Output the [x, y] coordinate of the center of the cell containing the given text.  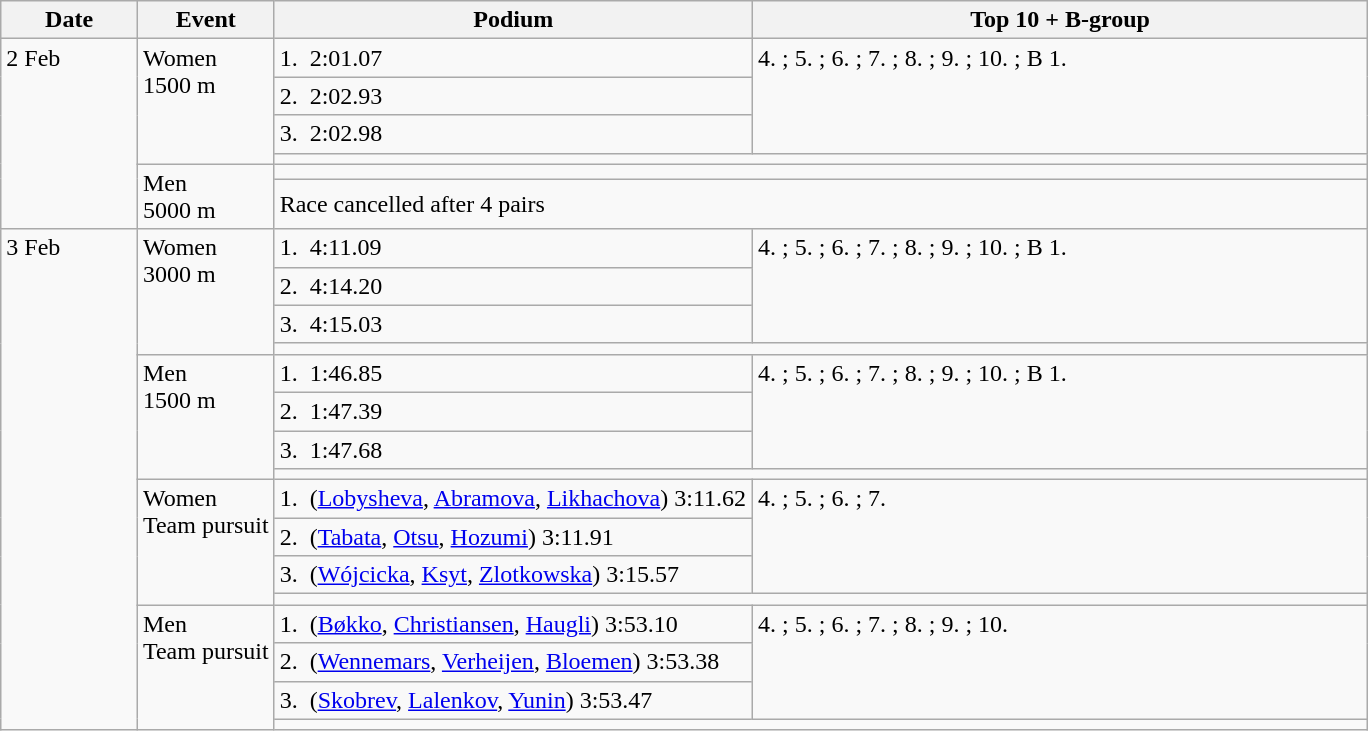
2. 1:47.39 [513, 411]
1. 2:01.07 [513, 58]
2. 4:14.20 [513, 286]
3. 1:47.68 [513, 449]
3. (Skobrev, Lalenkov, Yunin) 3:53.47 [513, 700]
Men1500 m [206, 416]
Women3000 m [206, 292]
3. (Wójcicka, Ksyt, Zlotkowska) 3:15.57 [513, 575]
MenTeam pursuit [206, 668]
Podium [513, 20]
Women1500 m [206, 102]
2 Feb [70, 134]
Event [206, 20]
WomenTeam pursuit [206, 542]
3 Feb [70, 480]
3. 4:15.03 [513, 324]
4. ; 5. ; 6. ; 7. [1060, 537]
1. 1:46.85 [513, 373]
Race cancelled after 4 pairs [821, 204]
2. (Tabata, Otsu, Hozumi) 3:11.91 [513, 537]
1. 4:11.09 [513, 248]
1. (Lobysheva, Abramova, Likhachova) 3:11.62 [513, 499]
4. ; 5. ; 6. ; 7. ; 8. ; 9. ; 10. [1060, 662]
3. 2:02.98 [513, 134]
2. 2:02.93 [513, 96]
Top 10 + B-group [1060, 20]
Date [70, 20]
2. (Wennemars, Verheijen, Bloemen) 3:53.38 [513, 662]
1. (Bøkko, Christiansen, Haugli) 3:53.10 [513, 624]
Men5000 m [206, 196]
